Search for the cell housing the specified text and yield its [x, y] center coordinate. 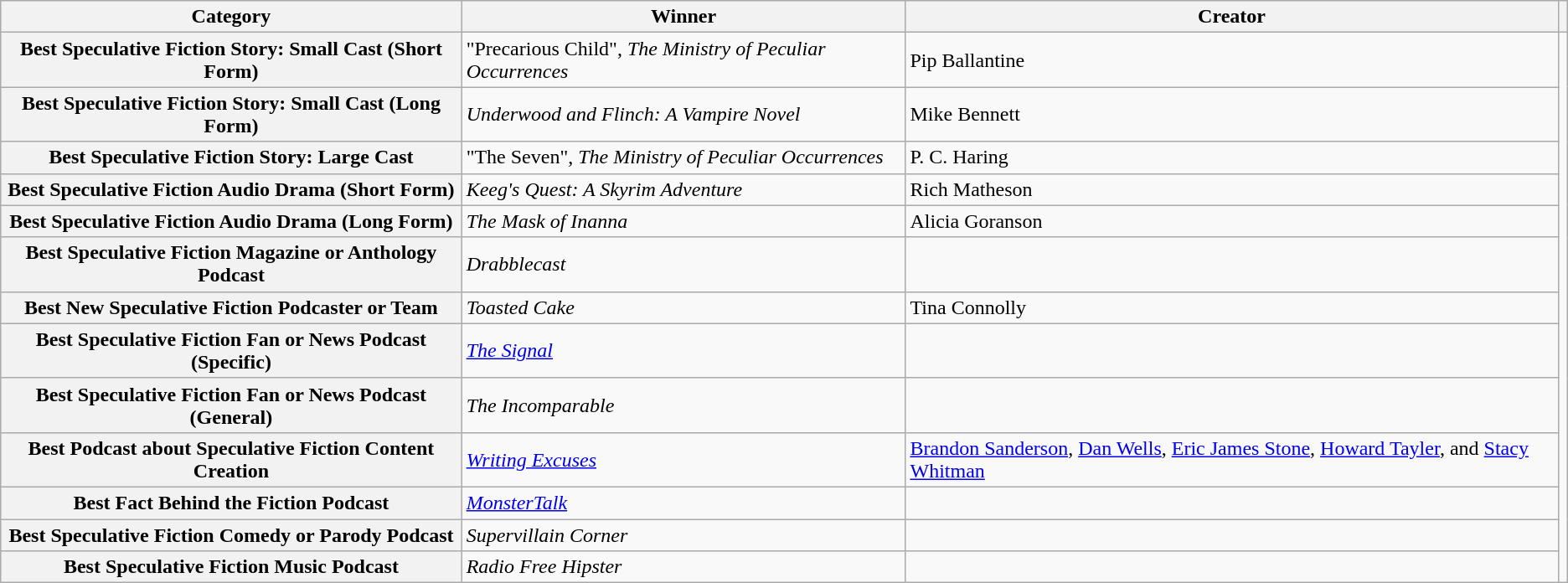
Radio Free Hipster [683, 567]
"Precarious Child", The Ministry of Peculiar Occurrences [683, 60]
Creator [1231, 17]
Keeg's Quest: A Skyrim Adventure [683, 189]
Best Speculative Fiction Music Podcast [231, 567]
The Incomparable [683, 405]
The Signal [683, 350]
Alicia Goranson [1231, 221]
Best Speculative Fiction Story: Small Cast (Short Form) [231, 60]
Mike Bennett [1231, 114]
Best Speculative Fiction Story: Small Cast (Long Form) [231, 114]
Best Speculative Fiction Comedy or Parody Podcast [231, 535]
Best Podcast about Speculative Fiction Content Creation [231, 459]
Best Speculative Fiction Story: Large Cast [231, 157]
Category [231, 17]
Best Speculative Fiction Audio Drama (Long Form) [231, 221]
MonsterTalk [683, 503]
Best Speculative Fiction Fan or News Podcast (Specific) [231, 350]
Writing Excuses [683, 459]
"The Seven", The Ministry of Peculiar Occurrences [683, 157]
Best Speculative Fiction Fan or News Podcast (General) [231, 405]
Toasted Cake [683, 307]
Supervillain Corner [683, 535]
Best Speculative Fiction Audio Drama (Short Form) [231, 189]
P. C. Haring [1231, 157]
Rich Matheson [1231, 189]
Underwood and Flinch: A Vampire Novel [683, 114]
Tina Connolly [1231, 307]
Pip Ballantine [1231, 60]
Drabblecast [683, 265]
Best New Speculative Fiction Podcaster or Team [231, 307]
Best Speculative Fiction Magazine or Anthology Podcast [231, 265]
The Mask of Inanna [683, 221]
Winner [683, 17]
Brandon Sanderson, Dan Wells, Eric James Stone, Howard Tayler, and Stacy Whitman [1231, 459]
Best Fact Behind the Fiction Podcast [231, 503]
